Output the [x, y] coordinate of the center of the cell containing the given text.  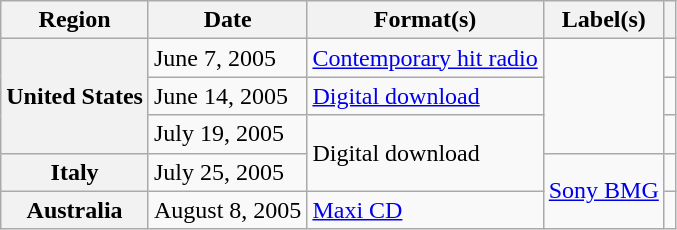
Region [75, 20]
Maxi CD [425, 210]
Sony BMG [604, 191]
June 7, 2005 [227, 58]
August 8, 2005 [227, 210]
United States [75, 96]
Date [227, 20]
July 25, 2005 [227, 172]
July 19, 2005 [227, 134]
Format(s) [425, 20]
Label(s) [604, 20]
Italy [75, 172]
June 14, 2005 [227, 96]
Contemporary hit radio [425, 58]
Australia [75, 210]
